For the text-containing cell, return its midpoint in [X, Y] coordinate format. 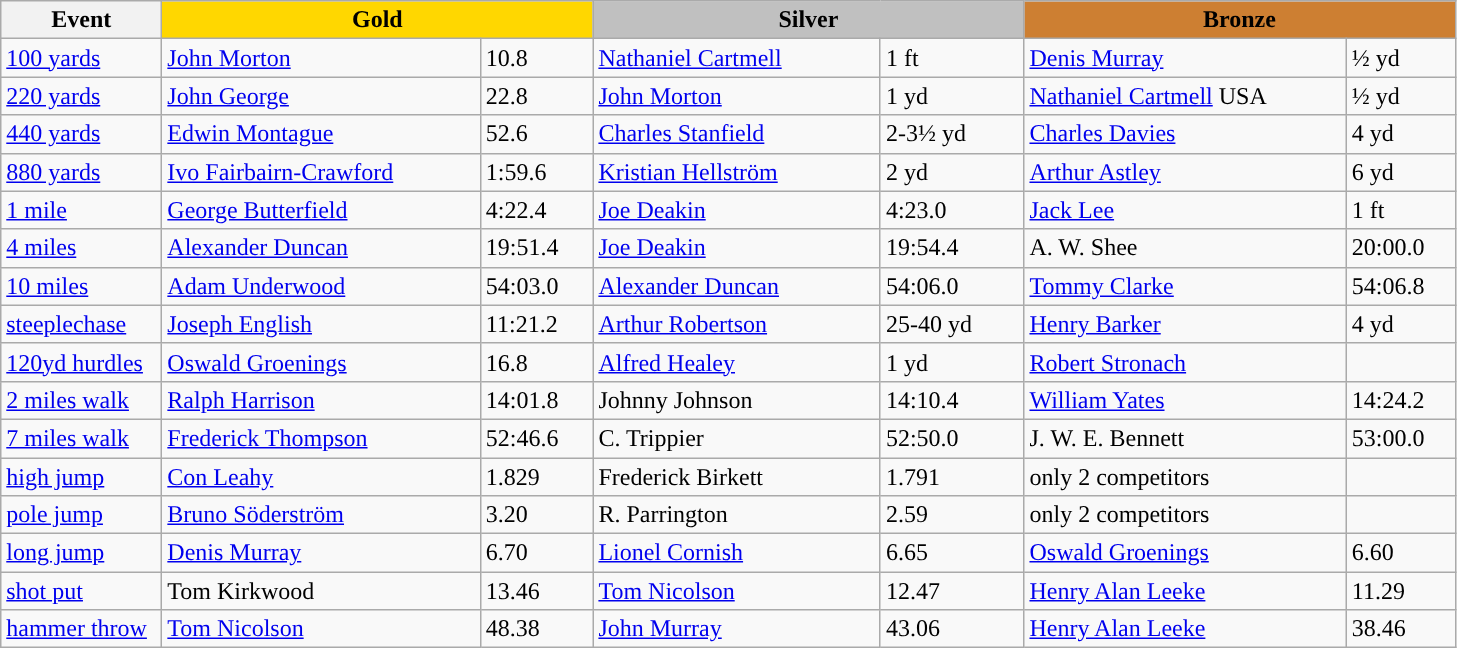
Kristian Hellström [736, 172]
William Yates [1185, 400]
long jump [82, 553]
220 yards [82, 96]
19:51.4 [536, 248]
4:23.0 [952, 210]
Joseph English [322, 324]
16.8 [536, 362]
25-40 yd [952, 324]
14:01.8 [536, 400]
John Murray [736, 629]
880 yards [82, 172]
11.29 [1400, 591]
high jump [82, 477]
10.8 [536, 58]
53:00.0 [1400, 438]
6.60 [1400, 553]
J. W. E. Bennett [1185, 438]
14:24.2 [1400, 400]
4 miles [82, 248]
22.8 [536, 96]
20:00.0 [1400, 248]
54:03.0 [536, 286]
R. Parrington [736, 515]
2 miles walk [82, 400]
Arthur Astley [1185, 172]
Ivo Fairbairn-Crawford [322, 172]
1.829 [536, 477]
440 yards [82, 134]
Silver [808, 20]
7 miles walk [82, 438]
C. Trippier [736, 438]
11:21.2 [536, 324]
10 miles [82, 286]
Frederick Thompson [322, 438]
Alfred Healey [736, 362]
Event [82, 20]
Jack Lee [1185, 210]
52:50.0 [952, 438]
12.47 [952, 591]
George Butterfield [322, 210]
steeplechase [82, 324]
54:06.0 [952, 286]
2 yd [952, 172]
Nathaniel Cartmell USA [1185, 96]
Charles Stanfield [736, 134]
120yd hurdles [82, 362]
100 yards [82, 58]
54:06.8 [1400, 286]
Gold [378, 20]
John George [322, 96]
Nathaniel Cartmell [736, 58]
1:59.6 [536, 172]
hammer throw [82, 629]
Lionel Cornish [736, 553]
shot put [82, 591]
Con Leahy [322, 477]
1.791 [952, 477]
4:22.4 [536, 210]
14:10.4 [952, 400]
52.6 [536, 134]
6.65 [952, 553]
Bruno Söderström [322, 515]
Frederick Birkett [736, 477]
Adam Underwood [322, 286]
Robert Stronach [1185, 362]
6.70 [536, 553]
6 yd [1400, 172]
Henry Barker [1185, 324]
3.20 [536, 515]
48.38 [536, 629]
Arthur Robertson [736, 324]
13.46 [536, 591]
Ralph Harrison [322, 400]
A. W. Shee [1185, 248]
1 mile [82, 210]
Tom Kirkwood [322, 591]
Tommy Clarke [1185, 286]
43.06 [952, 629]
Johnny Johnson [736, 400]
Bronze [1240, 20]
2-3½ yd [952, 134]
38.46 [1400, 629]
Charles Davies [1185, 134]
Edwin Montague [322, 134]
52:46.6 [536, 438]
19:54.4 [952, 248]
2.59 [952, 515]
pole jump [82, 515]
